Pinpoint the cell where the given text exists, returning its (x, y) midpoint coordinate. 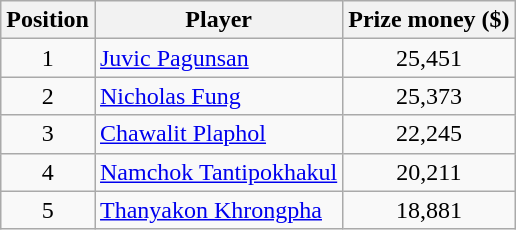
Juvic Pagunsan (218, 58)
20,211 (429, 172)
Nicholas Fung (218, 96)
1 (48, 58)
Thanyakon Khrongpha (218, 210)
Chawalit Plaphol (218, 134)
18,881 (429, 210)
3 (48, 134)
25,451 (429, 58)
5 (48, 210)
4 (48, 172)
2 (48, 96)
Namchok Tantipokhakul (218, 172)
Position (48, 20)
Prize money ($) (429, 20)
25,373 (429, 96)
Player (218, 20)
22,245 (429, 134)
